Search for the cell housing the specified text and yield its (x, y) center coordinate. 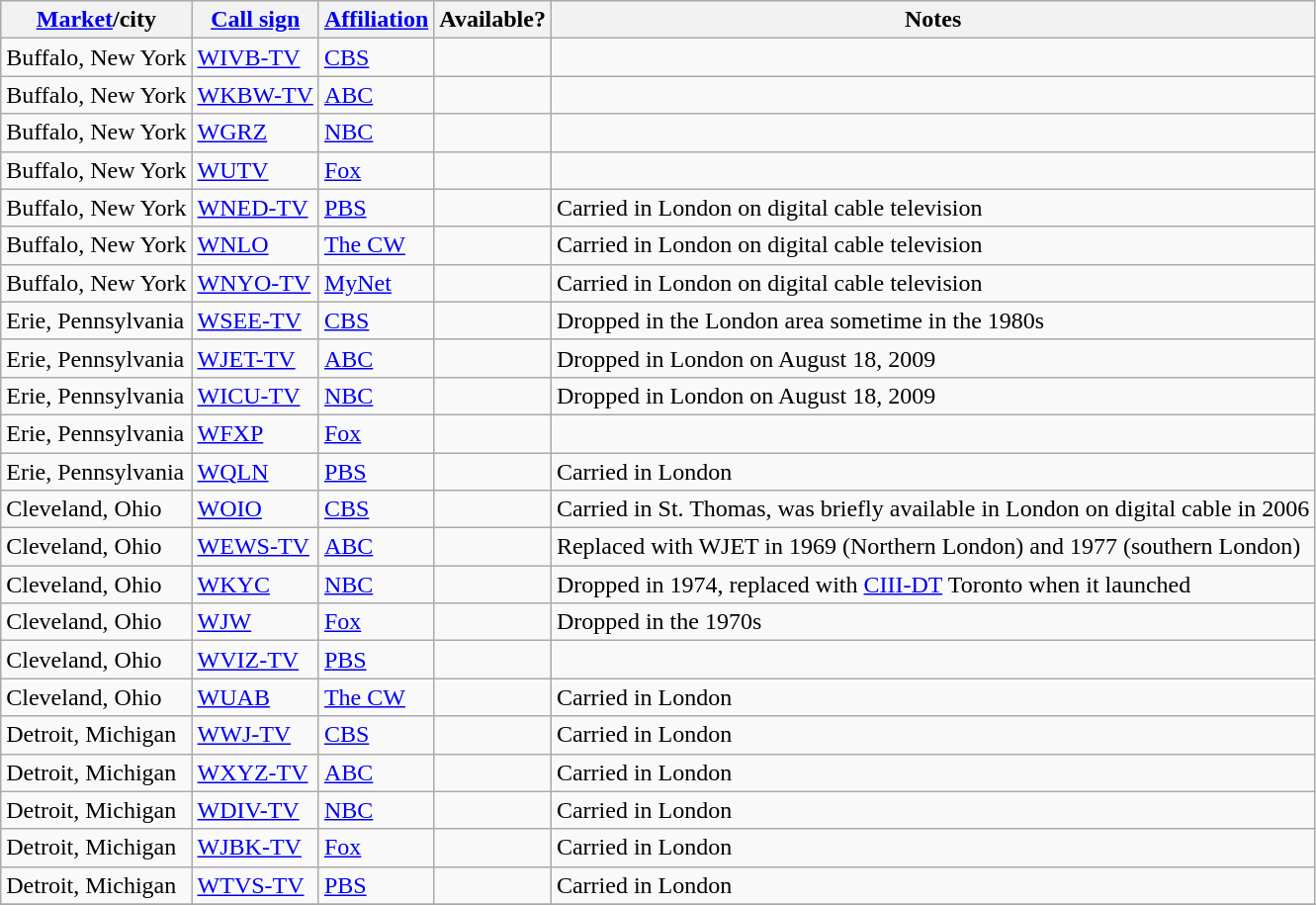
Dropped in the London area sometime in the 1980s (932, 320)
WUTV (255, 170)
WJW (255, 622)
Available? (492, 20)
Carried in St. Thomas, was briefly available in London on digital cable in 2006 (932, 509)
Affiliation (376, 20)
WGRZ (255, 133)
MyNet (376, 283)
WOIO (255, 509)
WIVB-TV (255, 57)
WWJ-TV (255, 735)
WVIZ-TV (255, 660)
Call sign (255, 20)
WXYZ-TV (255, 772)
WQLN (255, 472)
WNYO-TV (255, 283)
WJET-TV (255, 358)
Dropped in 1974, replaced with CIII-DT Toronto when it launched (932, 585)
WUAB (255, 697)
Notes (932, 20)
Market/city (97, 20)
WSEE-TV (255, 320)
WNLO (255, 245)
WEWS-TV (255, 547)
WICU-TV (255, 396)
WFXP (255, 433)
WTVS-TV (255, 885)
WDIV-TV (255, 810)
Dropped in the 1970s (932, 622)
WNED-TV (255, 208)
WKYC (255, 585)
Replaced with WJET in 1969 (Northern London) and 1977 (southern London) (932, 547)
WKBW-TV (255, 95)
WJBK-TV (255, 848)
